Scan for the cell matching the given text and deliver its [x, y] coordinate at center. 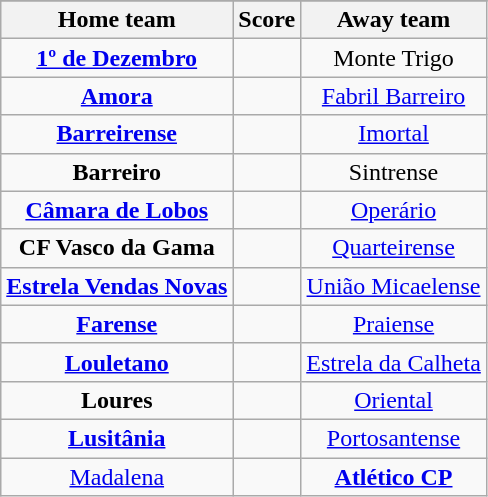
1º de Dezembro [117, 58]
Loures [117, 400]
Oriental [394, 400]
Barreiro [117, 172]
Praiense [394, 324]
Imortal [394, 134]
Lusitânia [117, 438]
Câmara de Lobos [117, 210]
Fabril Barreiro [394, 96]
Monte Trigo [394, 58]
Amora [117, 96]
Sintrense [394, 172]
Quarteirense [394, 248]
Away team [394, 20]
Louletano [117, 362]
Barreirense [117, 134]
Operário [394, 210]
Score [267, 20]
Estrela da Calheta [394, 362]
Atlético CP [394, 477]
Home team [117, 20]
União Micaelense [394, 286]
Farense [117, 324]
Madalena [117, 477]
Portosantense [394, 438]
Estrela Vendas Novas [117, 286]
CF Vasco da Gama [117, 248]
